Scan for the cell matching the given text and deliver its (X, Y) coordinate at center. 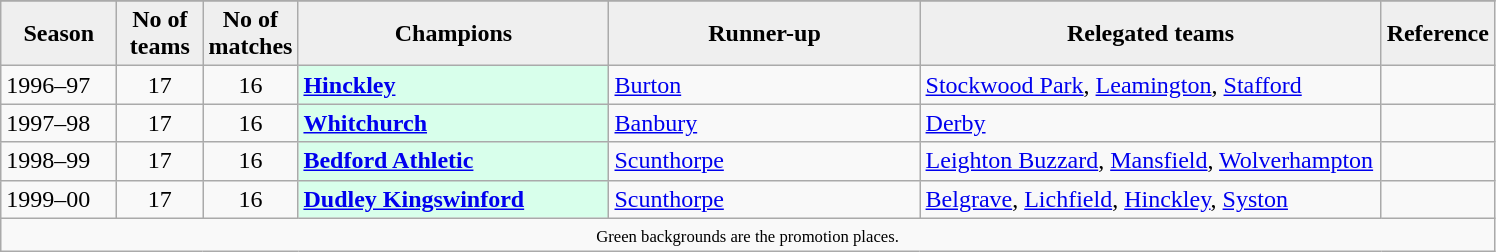
Banbury (764, 123)
Hinckley (454, 85)
1996–97 (59, 85)
Derby (1150, 123)
Runner-up (764, 34)
1999–00 (59, 199)
Burton (764, 85)
Season (59, 34)
Belgrave, Lichfield, Hinckley, Syston (1150, 199)
1998–99 (59, 161)
Relegated teams (1150, 34)
Green backgrounds are the promotion places. (748, 234)
No of teams (160, 34)
Whitchurch (454, 123)
1997–98 (59, 123)
Champions (454, 34)
Dudley Kingswinford (454, 199)
Reference (1438, 34)
Stockwood Park, Leamington, Stafford (1150, 85)
Bedford Athletic (454, 161)
Leighton Buzzard, Mansfield, Wolverhampton (1150, 161)
No of matches (250, 34)
